Determine the (X, Y) coordinate at the center of the cell enclosing the given text.  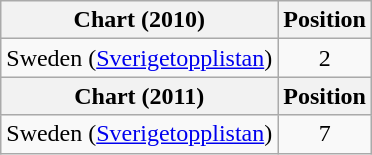
Chart (2011) (140, 96)
Chart (2010) (140, 20)
7 (325, 134)
2 (325, 58)
